Scan for the cell matching the given text and deliver its (X, Y) coordinate at center. 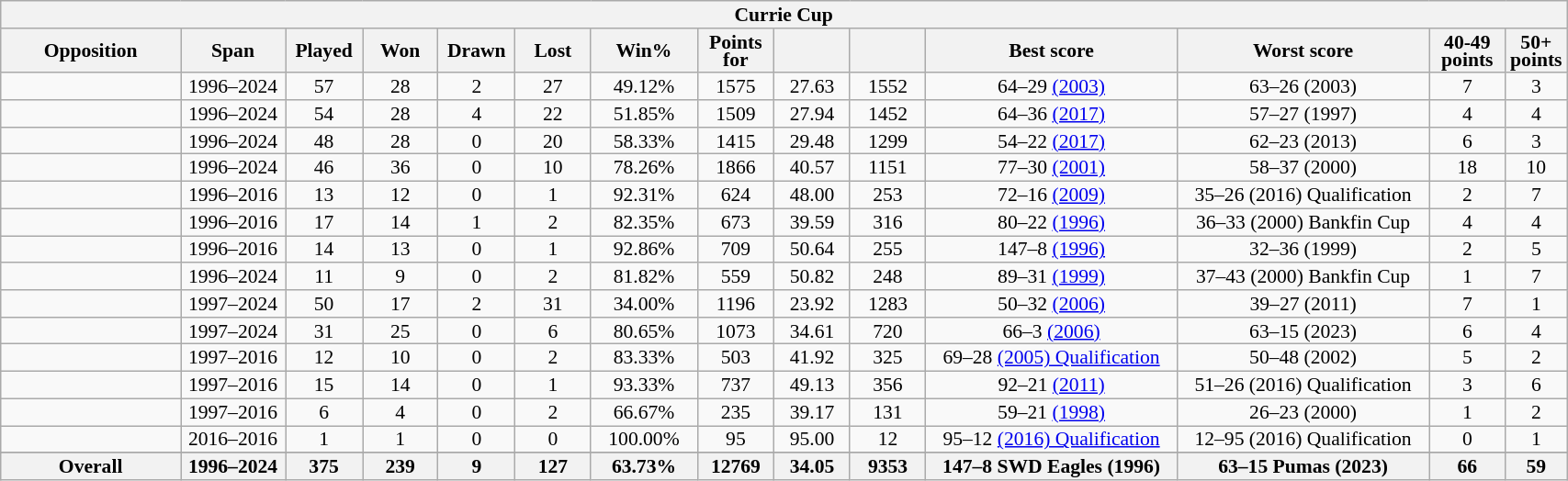
81.82% (644, 277)
34.05 (812, 466)
50+ points (1536, 51)
20 (553, 141)
63.73% (644, 466)
12–95 (2016) Qualification (1303, 440)
50–32 (2006) (1052, 304)
1151 (887, 168)
23.92 (812, 304)
1866 (736, 168)
57–27 (1997) (1303, 114)
63–15 (2023) (1303, 331)
Lost (553, 51)
58–37 (2000) (1303, 168)
720 (887, 331)
37–43 (2000) Bankfin Cup (1303, 277)
59–21 (1998) (1052, 412)
63–15 Pumas (2023) (1303, 466)
95 (736, 440)
1283 (887, 304)
49.13 (812, 386)
239 (400, 466)
11 (324, 277)
92.86% (644, 250)
66–3 (2006) (1052, 331)
46 (324, 168)
66.67% (644, 412)
50–48 (2002) (1303, 358)
Drawn (477, 51)
Currie Cup (784, 15)
Opposition (91, 51)
1452 (887, 114)
253 (887, 196)
34.61 (812, 331)
27.94 (812, 114)
34.00% (644, 304)
36 (400, 168)
1575 (736, 87)
80–22 (1996) (1052, 222)
57 (324, 87)
248 (887, 277)
39–27 (2011) (1303, 304)
Played (324, 51)
80.65% (644, 331)
48 (324, 141)
1415 (736, 141)
Overall (91, 466)
49.12% (644, 87)
375 (324, 466)
58.33% (644, 141)
9353 (887, 466)
51–26 (2016) Qualification (1303, 386)
48.00 (812, 196)
62–23 (2013) (1303, 141)
25 (400, 331)
147–8 (1996) (1052, 250)
26–23 (2000) (1303, 412)
35–26 (2016) Qualification (1303, 196)
66 (1468, 466)
54–22 (2017) (1052, 141)
95–12 (2016) Qualification (1052, 440)
39.17 (812, 412)
92–21 (2011) (1052, 386)
255 (887, 250)
50 (324, 304)
18 (1468, 168)
Span (232, 51)
27 (553, 87)
624 (736, 196)
Worst score (1303, 51)
72–16 (2009) (1052, 196)
27.63 (812, 87)
235 (736, 412)
78.26% (644, 168)
Won (400, 51)
Best score (1052, 51)
2016–2016 (232, 440)
1196 (736, 304)
29.48 (812, 141)
15 (324, 386)
93.33% (644, 386)
64–29 (2003) (1052, 87)
54 (324, 114)
64–36 (2017) (1052, 114)
77–30 (2001) (1052, 168)
100.00% (644, 440)
503 (736, 358)
325 (887, 358)
1509 (736, 114)
356 (887, 386)
127 (553, 466)
1073 (736, 331)
32–36 (1999) (1303, 250)
1299 (887, 141)
89–31 (1999) (1052, 277)
40-49 points (1468, 51)
69–28 (2005) Qualification (1052, 358)
316 (887, 222)
Points for (736, 51)
50.82 (812, 277)
22 (553, 114)
131 (887, 412)
83.33% (644, 358)
147–8 SWD Eagles (1996) (1052, 466)
92.31% (644, 196)
63–26 (2003) (1303, 87)
39.59 (812, 222)
51.85% (644, 114)
673 (736, 222)
Win% (644, 51)
36–33 (2000) Bankfin Cup (1303, 222)
1552 (887, 87)
559 (736, 277)
41.92 (812, 358)
737 (736, 386)
40.57 (812, 168)
59 (1536, 466)
95.00 (812, 440)
50.64 (812, 250)
82.35% (644, 222)
12769 (736, 466)
709 (736, 250)
